Search for the cell housing the specified text and yield its (X, Y) center coordinate. 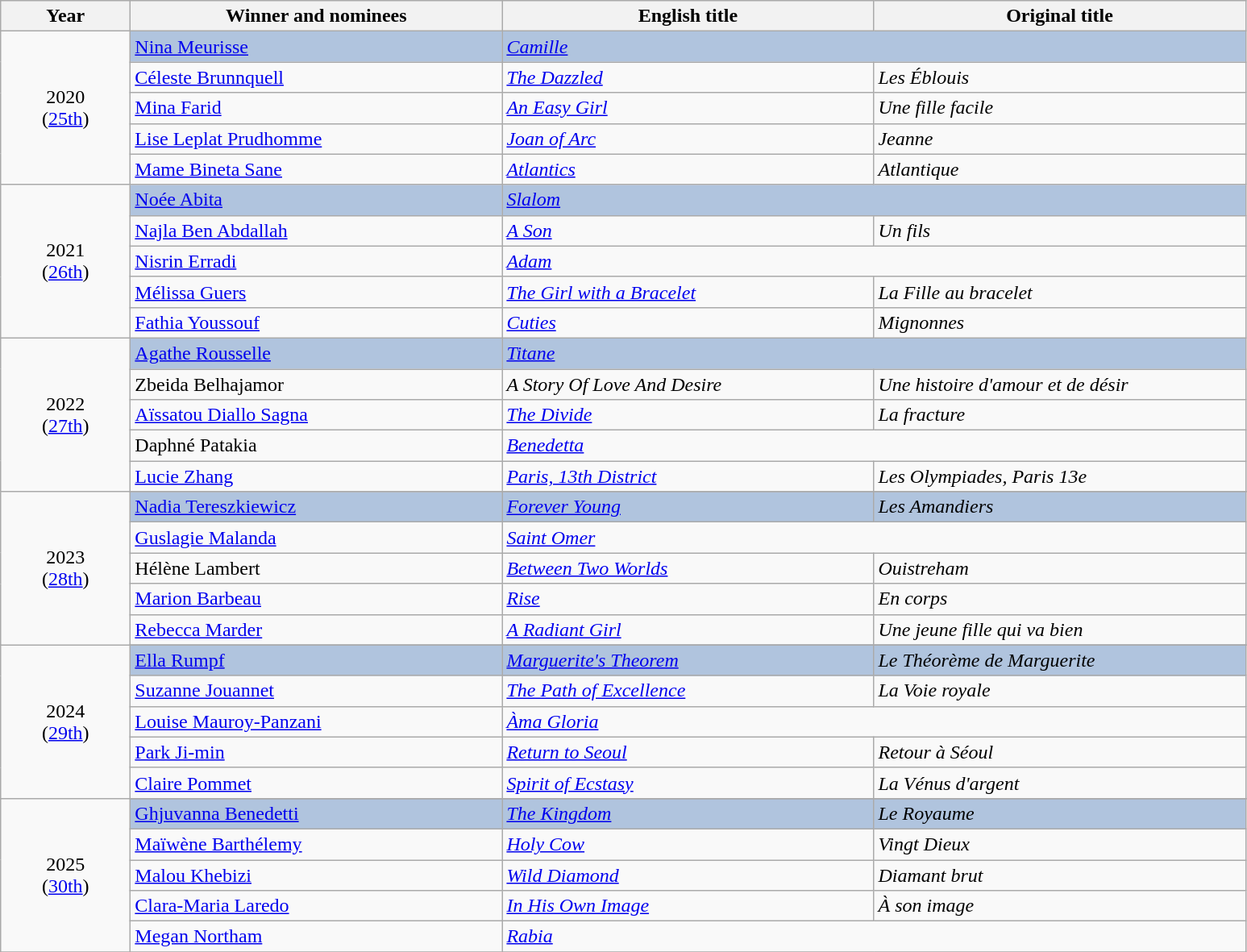
Ella Rumpf (316, 660)
Les Amandiers (1059, 507)
Diamant brut (1059, 875)
Hélène Lambert (316, 568)
Slalom (874, 200)
Noée Abita (316, 200)
Une histoire d'amour et de désir (1059, 385)
The Kingdom (688, 813)
Rabia (874, 937)
Rebecca Marder (316, 630)
Park Ji-min (316, 752)
Malou Khebizi (316, 875)
2022(27th) (66, 414)
Un fils (1059, 231)
2024(29th) (66, 721)
Nisrin Erradi (316, 261)
Céleste Brunnquell (316, 77)
Nadia Tereszkiewicz (316, 507)
Camille (874, 47)
A Son (688, 231)
Holy Cow (688, 844)
Les Éblouis (1059, 77)
2023(28th) (66, 568)
À son image (1059, 906)
Retour à Séoul (1059, 752)
La Fille au bracelet (1059, 292)
Between Two Worlds (688, 568)
Guslagie Malanda (316, 538)
Atlantics (688, 169)
Daphné Patakia (316, 446)
The Divide (688, 415)
Une jeune fille qui va bien (1059, 630)
En corps (1059, 599)
La Voie royale (1059, 691)
Spirit of Ecstasy (688, 783)
2025(30th) (66, 875)
Louise Mauroy-Panzani (316, 721)
Suzanne Jouannet (316, 691)
Aïssatou Diallo Sagna (316, 415)
Le Théorème de Marguerite (1059, 660)
Mignonnes (1059, 322)
Wild Diamond (688, 875)
Joan of Arc (688, 139)
Clara-Maria Laredo (316, 906)
Vingt Dieux (1059, 844)
Original title (1059, 16)
Les Olympiades, Paris 13e (1059, 476)
Ouistreham (1059, 568)
English title (688, 16)
Fathia Youssouf (316, 322)
Lise Leplat Prudhomme (316, 139)
Forever Young (688, 507)
Nina Meurisse (316, 47)
Mélissa Guers (316, 292)
Mina Farid (316, 108)
Àma Gloria (874, 721)
Titane (874, 353)
Atlantique (1059, 169)
The Path of Excellence (688, 691)
Benedetta (874, 446)
Lucie Zhang (316, 476)
Ghjuvanna Benedetti (316, 813)
Claire Pommet (316, 783)
Maïwène Barthélemy (316, 844)
Zbeida Belhajamor (316, 385)
In His Own Image (688, 906)
Le Royaume (1059, 813)
La Vénus d'argent (1059, 783)
Jeanne (1059, 139)
The Dazzled (688, 77)
Saint Omer (874, 538)
Agathe Rousselle (316, 353)
Marguerite's Theorem (688, 660)
Mame Bineta Sane (316, 169)
An Easy Girl (688, 108)
2021(26th) (66, 261)
Year (66, 16)
Megan Northam (316, 937)
Winner and nominees (316, 16)
Rise (688, 599)
Une fille facile (1059, 108)
A Story Of Love And Desire (688, 385)
2020(25th) (66, 108)
A Radiant Girl (688, 630)
Adam (874, 261)
The Girl with a Bracelet (688, 292)
Paris, 13th District (688, 476)
Return to Seoul (688, 752)
Marion Barbeau (316, 599)
Cuties (688, 322)
La fracture (1059, 415)
Najla Ben Abdallah (316, 231)
